Return the (X, Y) coordinate for the center point of the cell that contains the specified text.  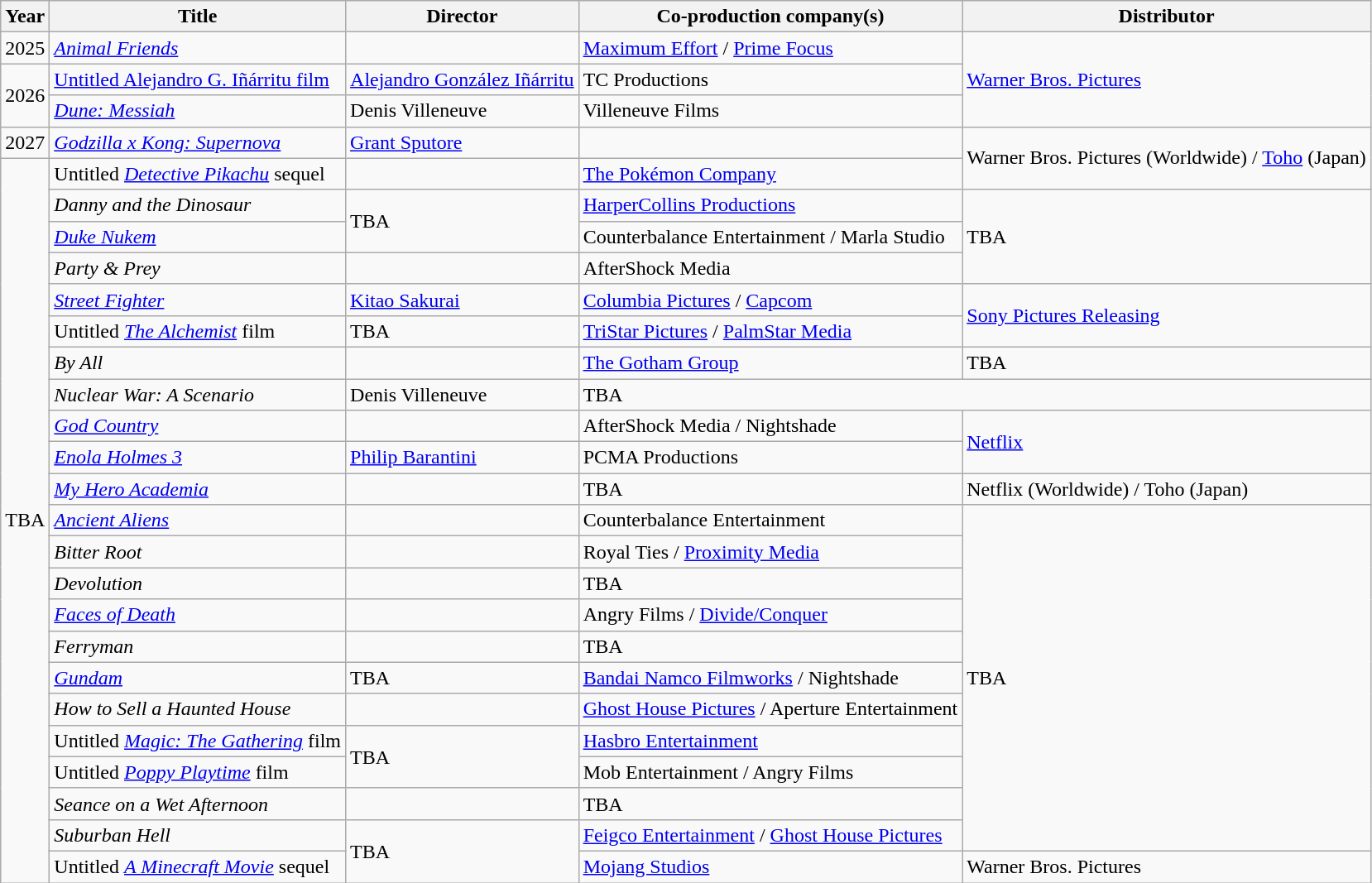
AfterShock Media (770, 268)
Faces of Death (198, 615)
Warner Bros. Pictures (Worldwide) / Toho (Japan) (1167, 158)
How to Sell a Haunted House (198, 709)
Hasbro Entertainment (770, 741)
2027 (25, 142)
TC Productions (770, 79)
Gundam (198, 678)
Untitled Magic: The Gathering film (198, 741)
Ghost House Pictures / Aperture Entertainment (770, 709)
The Pokémon Company (770, 174)
Duke Nukem (198, 237)
Mojang Studios (770, 866)
Grant Sputore (463, 142)
Director (463, 17)
Title (198, 17)
Nuclear War: A Scenario (198, 395)
By All (198, 362)
AfterShock Media / Nightshade (770, 426)
TriStar Pictures / PalmStar Media (770, 331)
Untitled Poppy Playtime film (198, 772)
Royal Ties / Proximity Media (770, 552)
Netflix (Worldwide) / Toho (Japan) (1167, 489)
Seance on a Wet Afternoon (198, 804)
Godzilla x Kong: Supernova (198, 142)
Villeneuve Films (770, 111)
HarperCollins Productions (770, 205)
Party & Prey (198, 268)
Maximum Effort / Prime Focus (770, 48)
Bandai Namco Filmworks / Nightshade (770, 678)
Alejandro González Iñárritu (463, 79)
Philip Barantini (463, 458)
Co-production company(s) (770, 17)
God Country (198, 426)
My Hero Academia (198, 489)
Mob Entertainment / Angry Films (770, 772)
PCMA Productions (770, 458)
Ancient Aliens (198, 521)
Devolution (198, 583)
Danny and the Dinosaur (198, 205)
Kitao Sakurai (463, 300)
Distributor (1167, 17)
Sony Pictures Releasing (1167, 315)
Untitled The Alchemist film (198, 331)
Enola Holmes 3 (198, 458)
Animal Friends (198, 48)
2025 (25, 48)
The Gotham Group (770, 362)
Netflix (1167, 442)
Counterbalance Entertainment / Marla Studio (770, 237)
Ferryman (198, 646)
Year (25, 17)
Untitled A Minecraft Movie sequel (198, 866)
Untitled Alejandro G. Iñárritu film (198, 79)
Suburban Hell (198, 835)
Street Fighter (198, 300)
Dune: Messiah (198, 111)
2026 (25, 95)
Untitled Detective Pikachu sequel (198, 174)
Bitter Root (198, 552)
Angry Films / Divide/Conquer (770, 615)
Columbia Pictures / Capcom (770, 300)
Counterbalance Entertainment (770, 521)
Feigco Entertainment / Ghost House Pictures (770, 835)
